Locate the cell with the specified text and output its (x, y) center coordinate. 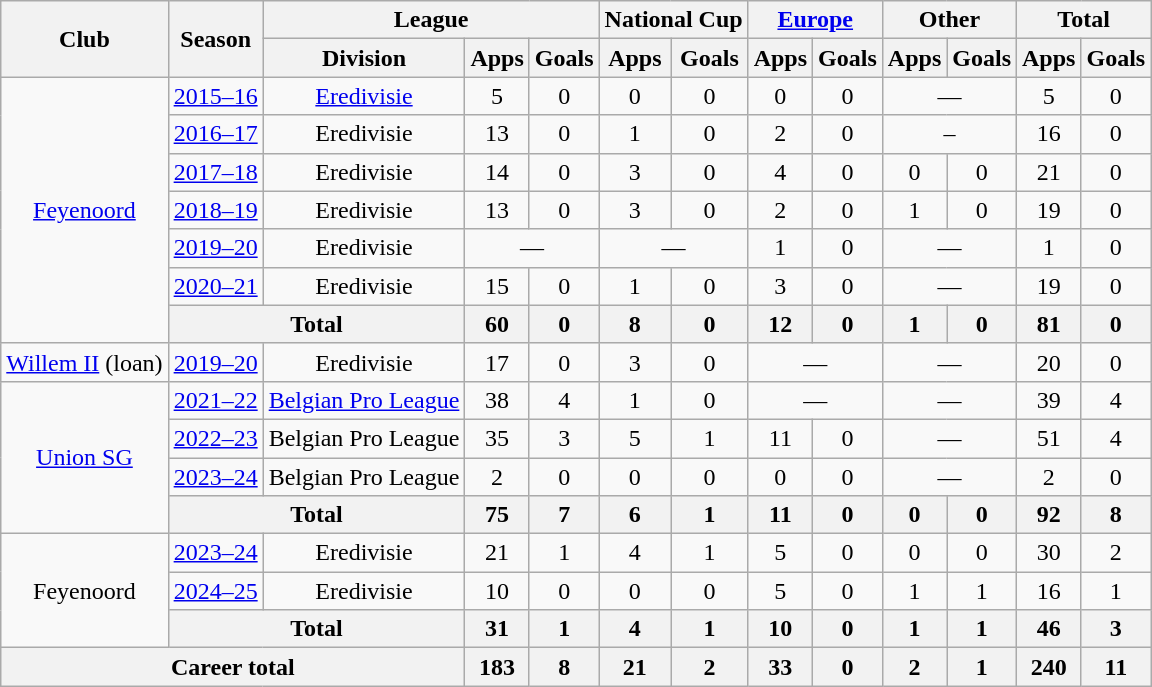
12 (780, 324)
– (949, 134)
Career total (233, 667)
7 (564, 515)
2024–25 (216, 591)
2022–23 (216, 438)
39 (1049, 400)
81 (1049, 324)
51 (1049, 438)
Other (949, 20)
Willem II (loan) (84, 362)
60 (497, 324)
46 (1049, 629)
2021–22 (216, 400)
2020–21 (216, 286)
Division (364, 58)
17 (497, 362)
15 (497, 286)
31 (497, 629)
2015–16 (216, 96)
240 (1049, 667)
League (431, 20)
20 (1049, 362)
92 (1049, 515)
183 (497, 667)
2017–18 (216, 172)
38 (497, 400)
75 (497, 515)
14 (497, 172)
6 (635, 515)
2016–17 (216, 134)
National Cup (674, 20)
33 (780, 667)
Union SG (84, 457)
35 (497, 438)
Europe (815, 20)
Season (216, 39)
Club (84, 39)
30 (1049, 553)
2018–19 (216, 210)
